Determine the [X, Y] coordinate at the center of the cell enclosing the given text.  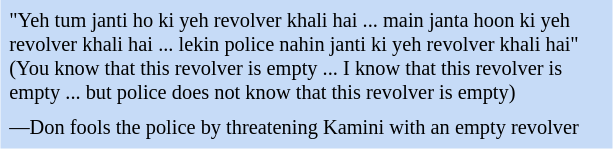
—Don fools the police by threatening Kamini with an empty revolver [306, 128]
